From the cell containing the given text, extract its center point as [X, Y] coordinate. 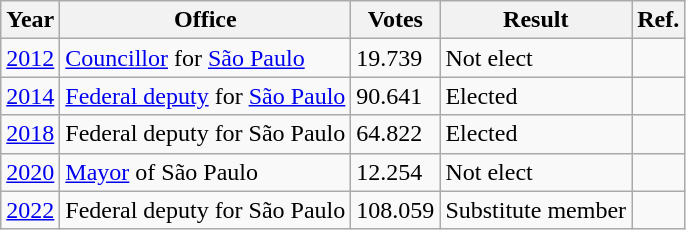
2014 [30, 96]
Year [30, 20]
64.822 [396, 134]
Result [536, 20]
2018 [30, 134]
2012 [30, 58]
Office [206, 20]
19.739 [396, 58]
Councillor for São Paulo [206, 58]
108.059 [396, 210]
2022 [30, 210]
12.254 [396, 172]
90.641 [396, 96]
Ref. [658, 20]
Votes [396, 20]
2020 [30, 172]
Substitute member [536, 210]
Mayor of São Paulo [206, 172]
